Capture the cell that displays the provided text and extract its [X, Y] central coordinate. 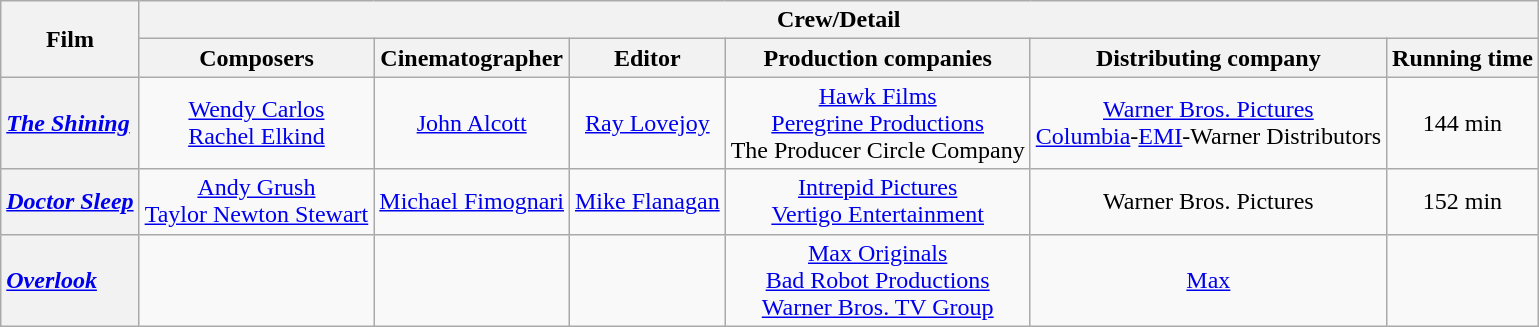
Editor [647, 58]
Overlook [70, 280]
Ray Lovejoy [647, 123]
Andy GrushTaylor Newton Stewart [256, 202]
Max [1208, 280]
Intrepid PicturesVertigo Entertainment [878, 202]
Running time [1463, 58]
Crew/Detail [838, 20]
The Shining [70, 123]
Hawk FilmsPeregrine ProductionsThe Producer Circle Company [878, 123]
Michael Fimognari [472, 202]
Mike Flanagan [647, 202]
144 min [1463, 123]
Distributing company [1208, 58]
Max OriginalsBad Robot ProductionsWarner Bros. TV Group [878, 280]
152 min [1463, 202]
Film [70, 39]
Warner Bros. Pictures Columbia-EMI-Warner Distributors [1208, 123]
Warner Bros. Pictures [1208, 202]
Production companies [878, 58]
Wendy CarlosRachel Elkind [256, 123]
Doctor Sleep [70, 202]
Composers [256, 58]
Cinematographer [472, 58]
John Alcott [472, 123]
